Search for the cell housing the specified text and yield its (x, y) center coordinate. 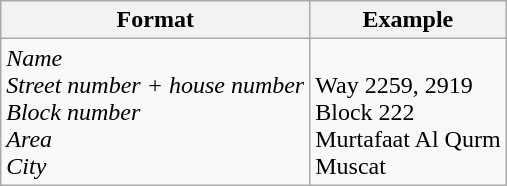
Example (408, 20)
Way 2259, 2919Block 222Murtafaat Al QurmMuscat (408, 112)
NameStreet number + house numberBlock numberAreaCity (156, 112)
Format (156, 20)
